From the cell containing the given text, extract its center point as [X, Y] coordinate. 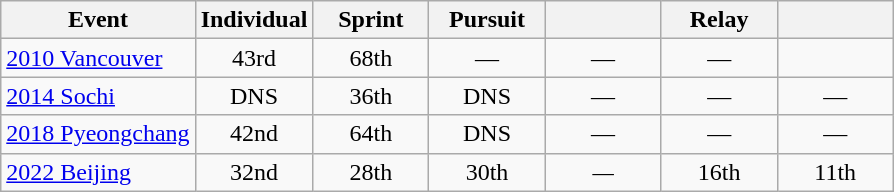
43rd [254, 58]
Pursuit [487, 20]
Sprint [371, 20]
Relay [719, 20]
16th [719, 172]
30th [487, 172]
2018 Pyeongchang [98, 134]
32nd [254, 172]
2010 Vancouver [98, 58]
11th [835, 172]
2022 Beijing [98, 172]
64th [371, 134]
68th [371, 58]
Individual [254, 20]
2014 Sochi [98, 96]
Event [98, 20]
28th [371, 172]
42nd [254, 134]
36th [371, 96]
